Capture the cell that displays the provided text and extract its (X, Y) central coordinate. 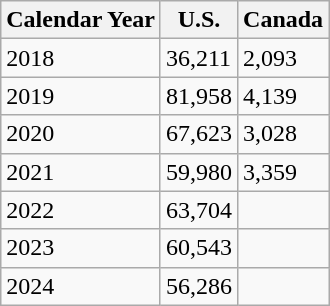
2023 (81, 248)
59,980 (198, 172)
2021 (81, 172)
2022 (81, 210)
3,028 (284, 134)
81,958 (198, 96)
2,093 (284, 58)
Calendar Year (81, 20)
36,211 (198, 58)
2020 (81, 134)
3,359 (284, 172)
56,286 (198, 286)
63,704 (198, 210)
U.S. (198, 20)
Canada (284, 20)
4,139 (284, 96)
2018 (81, 58)
60,543 (198, 248)
2019 (81, 96)
2024 (81, 286)
67,623 (198, 134)
